For the text-containing cell, return its midpoint in [x, y] coordinate format. 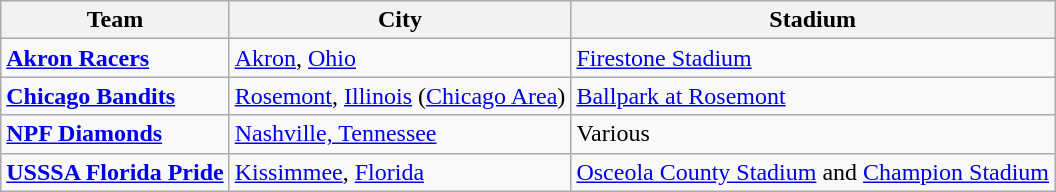
Firestone Stadium [813, 58]
Akron Racers [115, 58]
City [400, 20]
Ballpark at Rosemont [813, 96]
Stadium [813, 20]
Nashville, Tennessee [400, 134]
Akron, Ohio [400, 58]
Osceola County Stadium and Champion Stadium [813, 172]
Team [115, 20]
Various [813, 134]
NPF Diamonds [115, 134]
Chicago Bandits [115, 96]
Kissimmee, Florida [400, 172]
Rosemont, Illinois (Chicago Area) [400, 96]
USSSA Florida Pride [115, 172]
